For the text-containing cell, return its midpoint in [x, y] coordinate format. 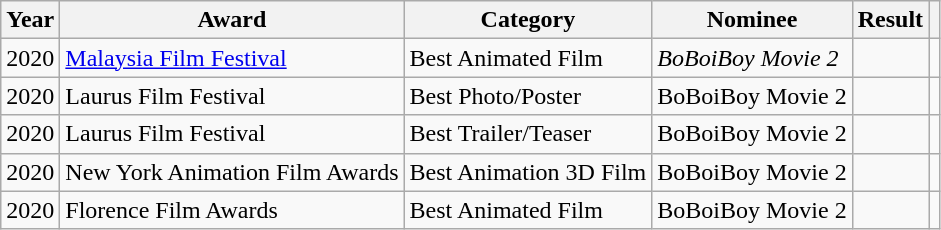
Category [528, 20]
Best Animation 3D Film [528, 172]
Year [30, 20]
New York Animation Film Awards [232, 172]
Malaysia Film Festival [232, 58]
Result [890, 20]
Nominee [752, 20]
Award [232, 20]
Best Photo/Poster [528, 96]
Florence Film Awards [232, 210]
Best Trailer/Teaser [528, 134]
